Output the (X, Y) coordinate of the center of the cell containing the given text.  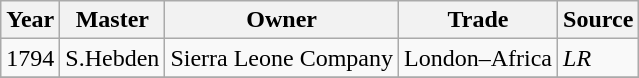
S.Hebden (112, 58)
Master (112, 20)
Sierra Leone Company (282, 58)
Year (30, 20)
London–Africa (478, 58)
1794 (30, 58)
Owner (282, 20)
Source (598, 20)
Trade (478, 20)
LR (598, 58)
